Capture the cell that displays the provided text and extract its (x, y) central coordinate. 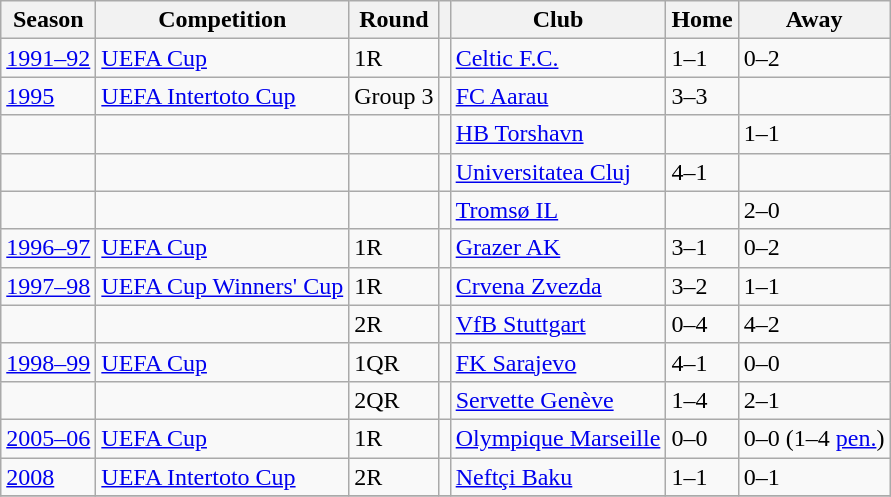
Servette Genève (558, 400)
Grazer AK (558, 248)
3–2 (702, 286)
Season (48, 20)
2–1 (814, 400)
Neftçi Baku (558, 477)
Competition (222, 20)
Tromsø IL (558, 210)
1998–99 (48, 362)
1995 (48, 96)
1–4 (702, 400)
0–1 (814, 477)
Group 3 (394, 96)
0–0 (1–4 pen.) (814, 438)
Olympique Marseille (558, 438)
UEFA Cup Winners' Cup (222, 286)
1991–92 (48, 58)
Round (394, 20)
HB Torshavn (558, 134)
Universitatea Cluj (558, 172)
2005–06 (48, 438)
2008 (48, 477)
2QR (394, 400)
3–1 (702, 248)
FK Sarajevo (558, 362)
1997–98 (48, 286)
Club (558, 20)
VfB Stuttgart (558, 324)
2–0 (814, 210)
1QR (394, 362)
Home (702, 20)
Celtic F.C. (558, 58)
FC Aarau (558, 96)
0–4 (702, 324)
Away (814, 20)
Crvena Zvezda (558, 286)
3–3 (702, 96)
1996–97 (48, 248)
4–2 (814, 324)
